Identify which cell holds the provided text, then report its (X, Y) central coordinate. 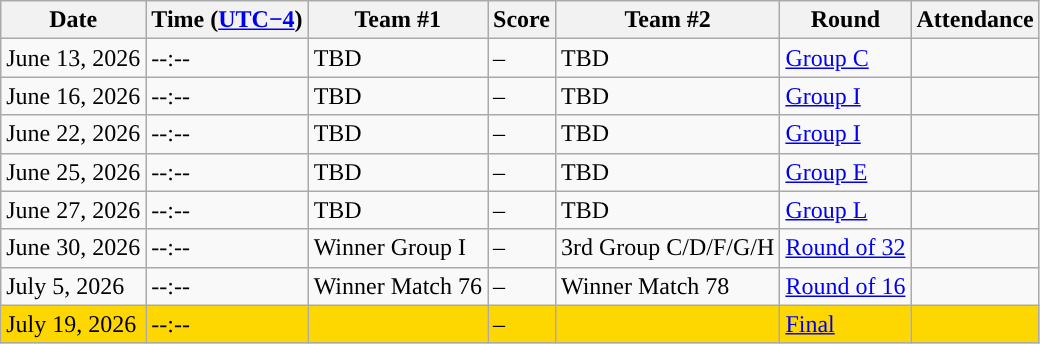
June 27, 2026 (74, 210)
Group E (846, 172)
Team #2 (667, 20)
June 22, 2026 (74, 134)
July 5, 2026 (74, 286)
Winner Group I (398, 248)
June 16, 2026 (74, 96)
Attendance (975, 20)
Final (846, 324)
Round of 32 (846, 248)
June 13, 2026 (74, 58)
June 25, 2026 (74, 172)
Team #1 (398, 20)
Round of 16 (846, 286)
Winner Match 78 (667, 286)
Group L (846, 210)
Time (UTC−4) (227, 20)
Score (522, 20)
June 30, 2026 (74, 248)
Date (74, 20)
Winner Match 76 (398, 286)
Group C (846, 58)
3rd Group C/D/F/G/H (667, 248)
Round (846, 20)
July 19, 2026 (74, 324)
